Extract the (x, y) coordinate from the center of the cell holding the provided text.  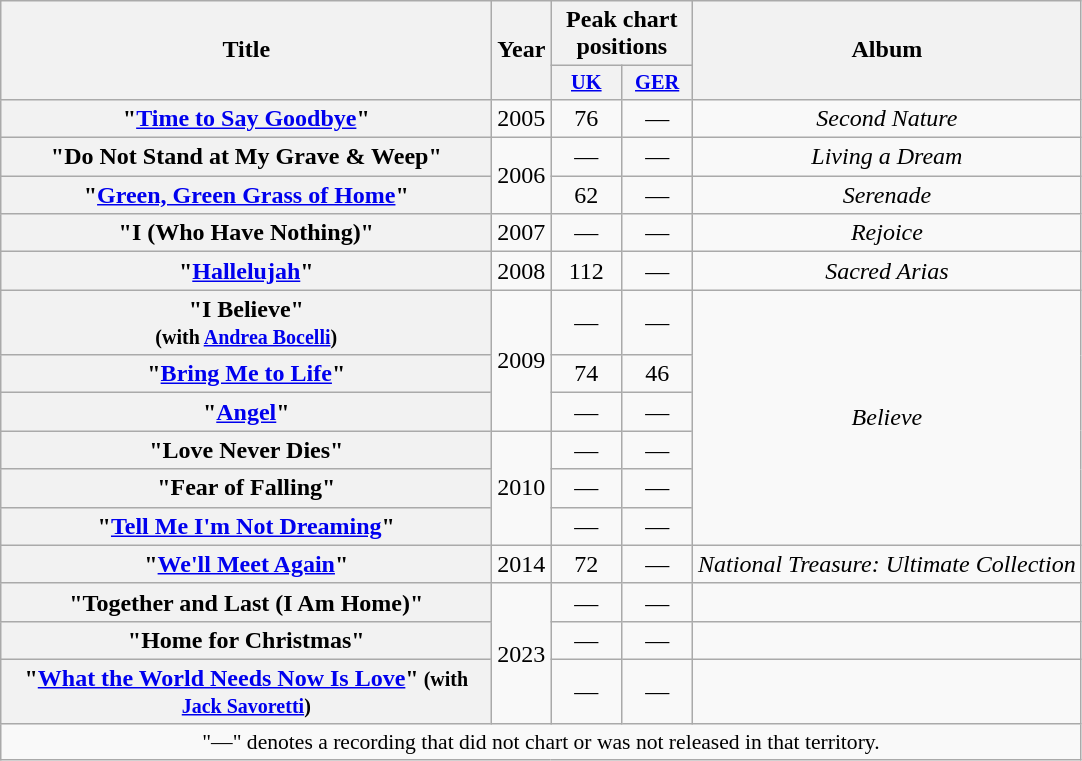
"Together and Last (I Am Home)" (246, 602)
"We'll Meet Again" (246, 564)
"Green, Green Grass of Home" (246, 195)
2005 (522, 118)
Peak chart positions (622, 34)
"Do Not Stand at My Grave & Weep" (246, 157)
"Hallelujah" (246, 271)
Title (246, 50)
"—" denotes a recording that did not chart or was not released in that territory. (541, 742)
"Fear of Falling" (246, 488)
"I (Who Have Nothing)" (246, 233)
72 (586, 564)
46 (658, 374)
2008 (522, 271)
2023 (522, 654)
"Bring Me to Life" (246, 374)
National Treasure: Ultimate Collection (888, 564)
2006 (522, 176)
Sacred Arias (888, 271)
"Time to Say Goodbye" (246, 118)
Rejoice (888, 233)
2010 (522, 488)
"Home for Christmas" (246, 640)
Living a Dream (888, 157)
Year (522, 50)
2007 (522, 233)
"Tell Me I'm Not Dreaming" (246, 526)
62 (586, 195)
"Love Never Dies" (246, 450)
Album (888, 50)
2014 (522, 564)
74 (586, 374)
76 (586, 118)
"What the World Needs Now Is Love" (with Jack Savoretti) (246, 692)
"Angel" (246, 412)
GER (658, 83)
"I Believe"(with Andrea Bocelli) (246, 322)
Believe (888, 418)
UK (586, 83)
Second Nature (888, 118)
Serenade (888, 195)
2009 (522, 360)
112 (586, 271)
